Return the (x, y) coordinate for the center point of the cell that contains the specified text.  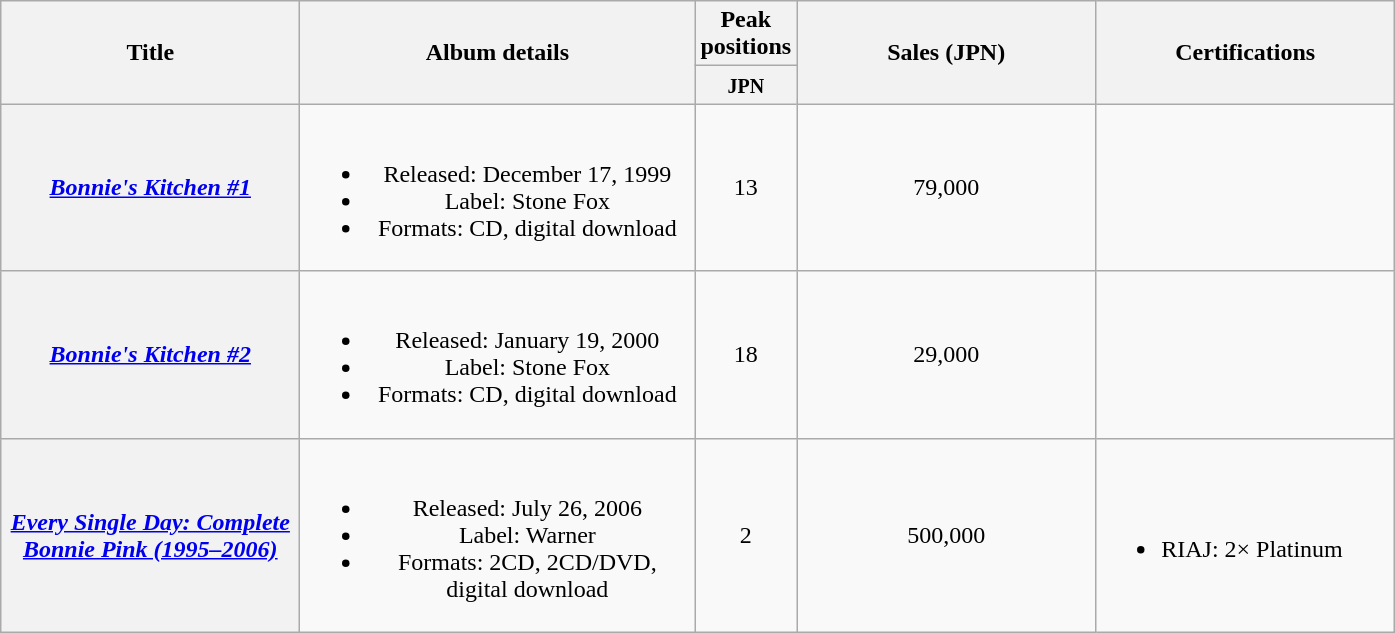
Released: January 19, 2000 Label: Stone FoxFormats: CD, digital download (498, 354)
Released: December 17, 1999 Label: Stone FoxFormats: CD, digital download (498, 188)
Bonnie's Kitchen #2 (150, 354)
Album details (498, 52)
JPN (746, 85)
Peak positions (746, 34)
Sales (JPN) (946, 52)
13 (746, 188)
RIAJ: 2× Platinum (1246, 535)
Title (150, 52)
29,000 (946, 354)
2 (746, 535)
Certifications (1246, 52)
Released: July 26, 2006 Label: WarnerFormats: 2CD, 2CD/DVD, digital download (498, 535)
Bonnie's Kitchen #1 (150, 188)
500,000 (946, 535)
Every Single Day: Complete Bonnie Pink (1995–2006) (150, 535)
18 (746, 354)
79,000 (946, 188)
